Output the (x, y) coordinate of the center of the cell containing the given text.  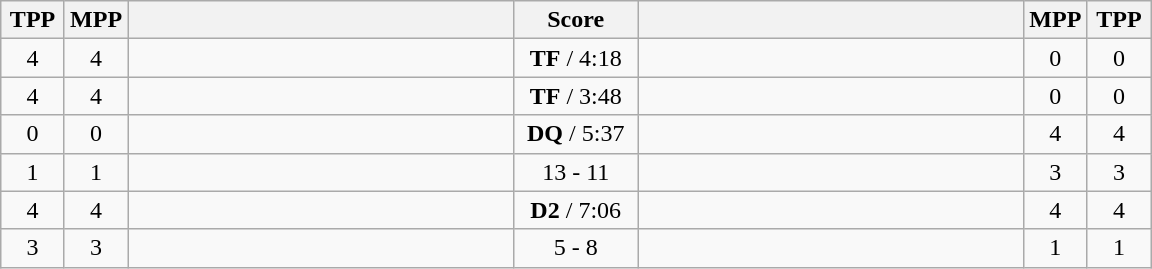
D2 / 7:06 (576, 210)
DQ / 5:37 (576, 134)
5 - 8 (576, 248)
Score (576, 20)
TF / 3:48 (576, 96)
TF / 4:18 (576, 58)
13 - 11 (576, 172)
